Output the [X, Y] coordinate of the center of the cell containing the given text.  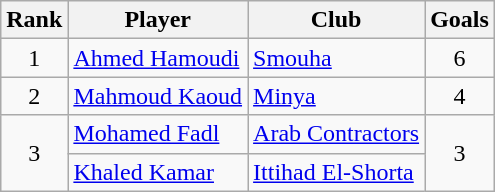
6 [460, 58]
Smouha [336, 58]
2 [34, 96]
Player [158, 20]
Mahmoud Kaoud [158, 96]
Rank [34, 20]
Goals [460, 20]
1 [34, 58]
Club [336, 20]
4 [460, 96]
Mohamed Fadl [158, 134]
Ahmed Hamoudi [158, 58]
Khaled Kamar [158, 172]
Ittihad El-Shorta [336, 172]
Minya [336, 96]
Arab Contractors [336, 134]
